Search for the cell housing the specified text and yield its (x, y) center coordinate. 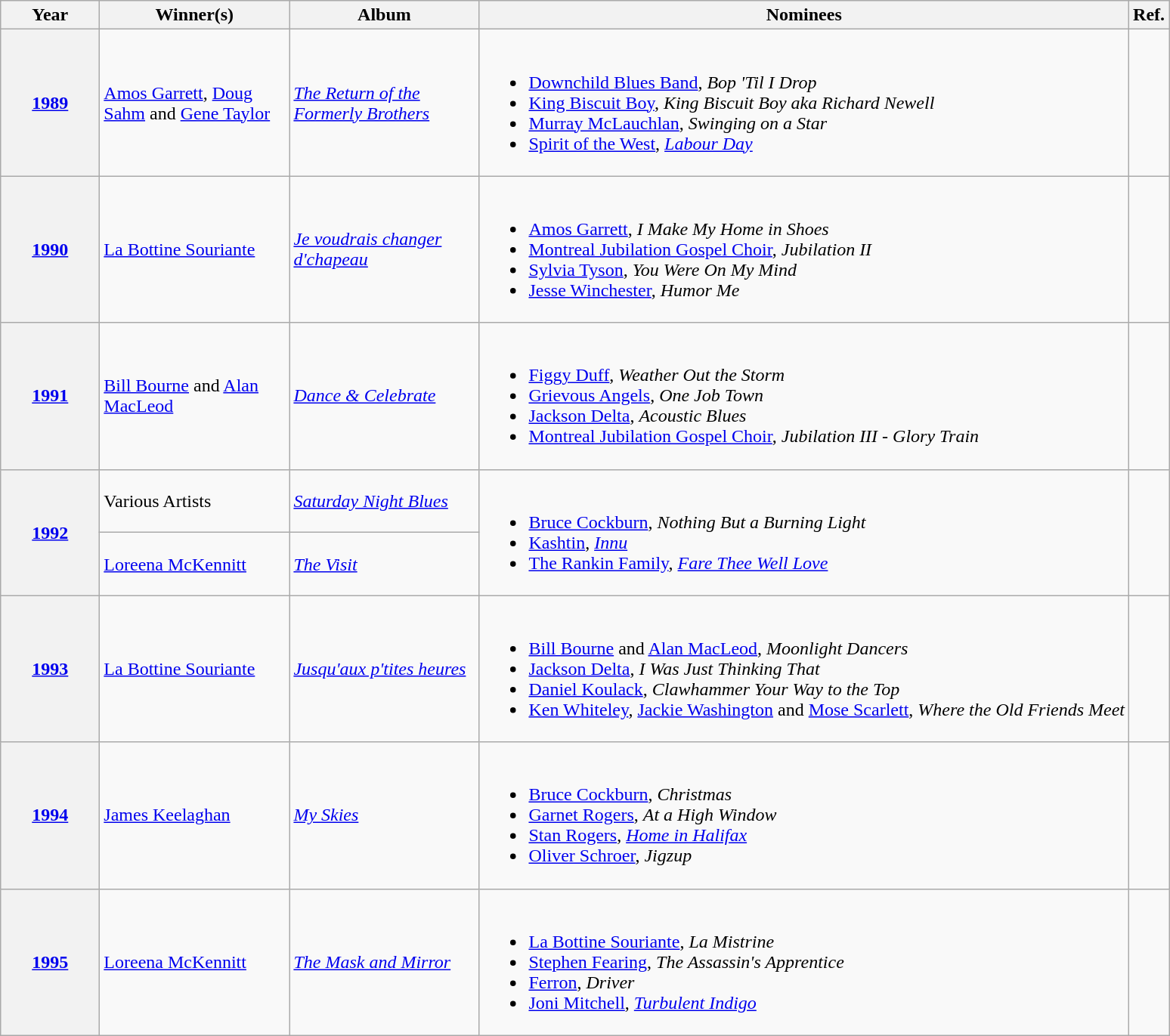
Bill Bourne and Alan MacLeod (195, 396)
Album (384, 15)
1990 (50, 249)
Ref. (1149, 15)
Year (50, 15)
Jusqu'aux p'tites heures (384, 669)
The Visit (384, 564)
Je voudrais changer d'chapeau (384, 249)
1995 (50, 962)
My Skies (384, 815)
The Mask and Mirror (384, 962)
Winner(s) (195, 15)
1992 (50, 532)
Amos Garrett, Doug Sahm and Gene Taylor (195, 103)
Various Artists (195, 501)
1989 (50, 103)
Saturday Night Blues (384, 501)
Amos Garrett, I Make My Home in ShoesMontreal Jubilation Gospel Choir, Jubilation IISylvia Tyson, You Were On My MindJesse Winchester, Humor Me (804, 249)
Nominees (804, 15)
Dance & Celebrate (384, 396)
1993 (50, 669)
1991 (50, 396)
1994 (50, 815)
The Return of the Formerly Brothers (384, 103)
La Bottine Souriante, La MistrineStephen Fearing, The Assassin's ApprenticeFerron, DriverJoni Mitchell, Turbulent Indigo (804, 962)
Bruce Cockburn, ChristmasGarnet Rogers, At a High WindowStan Rogers, Home in HalifaxOliver Schroer, Jigzup (804, 815)
James Keelaghan (195, 815)
Bruce Cockburn, Nothing But a Burning LightKashtin, InnuThe Rankin Family, Fare Thee Well Love (804, 532)
